For the text-containing cell, return its midpoint in (x, y) coordinate format. 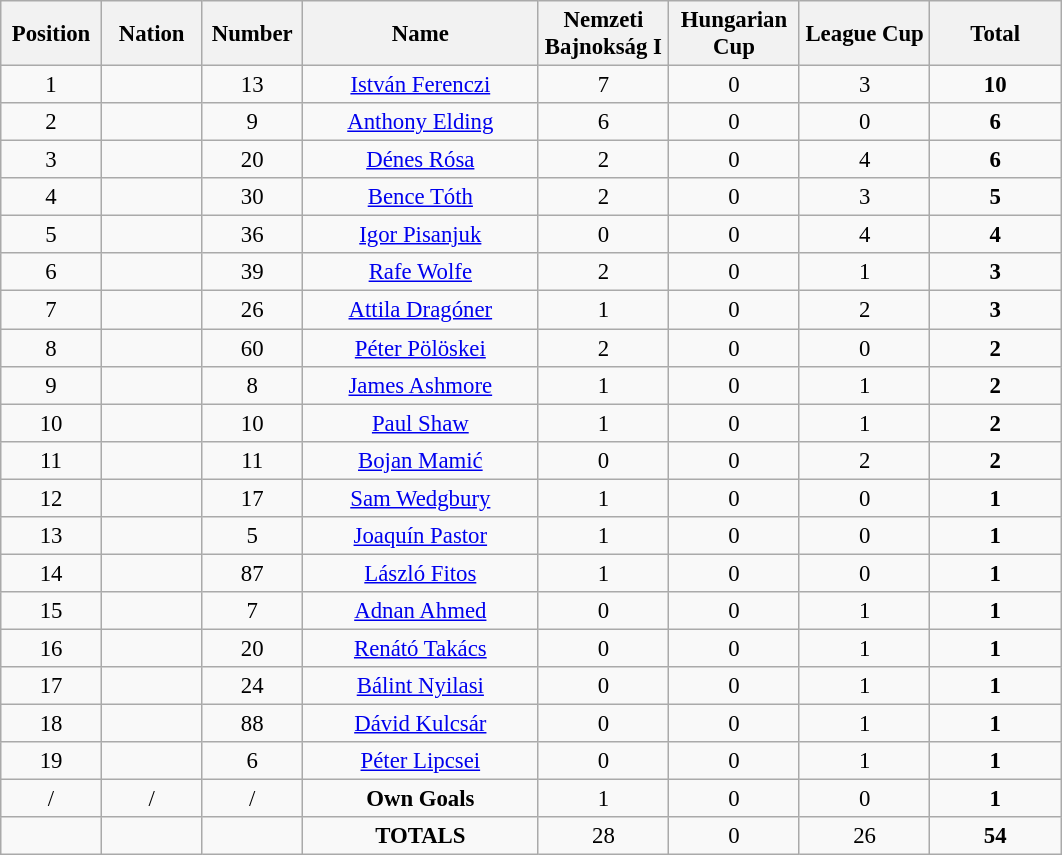
Attila Dragóner (421, 310)
James Ashmore (421, 385)
Position (52, 34)
Rafe Wolfe (421, 273)
16 (52, 648)
Nemzeti Bajnokság I (604, 34)
Bálint Nyilasi (421, 686)
28 (604, 836)
54 (996, 836)
Paul Shaw (421, 423)
Joaquín Pastor (421, 536)
Own Goals (421, 799)
36 (252, 235)
Name (421, 34)
League Cup (864, 34)
Bojan Mamić (421, 460)
14 (52, 573)
87 (252, 573)
Anthony Elding (421, 122)
Sam Wedgbury (421, 498)
19 (52, 761)
24 (252, 686)
László Fitos (421, 573)
88 (252, 724)
15 (52, 611)
12 (52, 498)
Igor Pisanjuk (421, 235)
Nation (152, 34)
60 (252, 348)
Dávid Kulcsár (421, 724)
39 (252, 273)
Hungarian Cup (734, 34)
30 (252, 197)
Adnan Ahmed (421, 611)
Dénes Rósa (421, 160)
István Ferenczi (421, 85)
Renátó Takács (421, 648)
Bence Tóth (421, 197)
18 (52, 724)
TOTALS (421, 836)
Number (252, 34)
Total (996, 34)
Péter Pölöskei (421, 348)
Péter Lipcsei (421, 761)
